Search for the cell housing the specified text and yield its [X, Y] center coordinate. 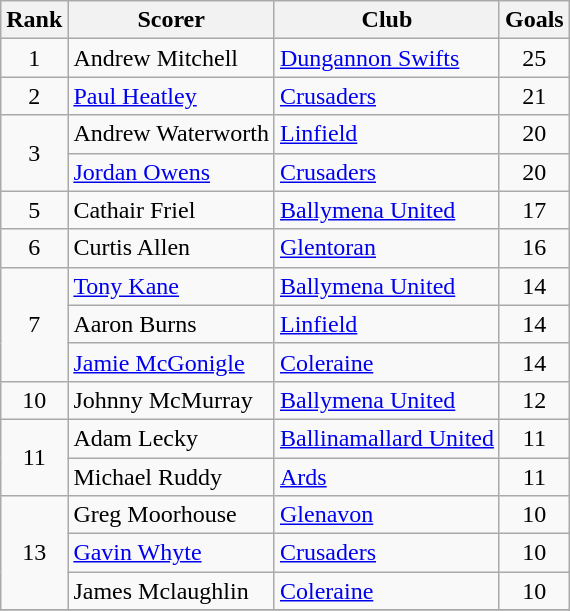
Jamie McGonigle [172, 362]
Dungannon Swifts [386, 58]
13 [34, 553]
12 [534, 400]
Jordan Owens [172, 172]
Goals [534, 20]
Adam Lecky [172, 438]
Club [386, 20]
Glenavon [386, 515]
Michael Ruddy [172, 477]
Rank [34, 20]
Gavin Whyte [172, 553]
7 [34, 324]
Tony Kane [172, 286]
Scorer [172, 20]
6 [34, 248]
Glentoran [386, 248]
Andrew Mitchell [172, 58]
25 [534, 58]
5 [34, 210]
3 [34, 153]
Cathair Friel [172, 210]
1 [34, 58]
16 [534, 248]
James Mclaughlin [172, 591]
Paul Heatley [172, 96]
Johnny McMurray [172, 400]
Ards [386, 477]
17 [534, 210]
2 [34, 96]
Greg Moorhouse [172, 515]
Curtis Allen [172, 248]
Andrew Waterworth [172, 134]
Aaron Burns [172, 324]
Ballinamallard United [386, 438]
21 [534, 96]
